Provide the [x, y] coordinate of the cell's center where the given text is located.  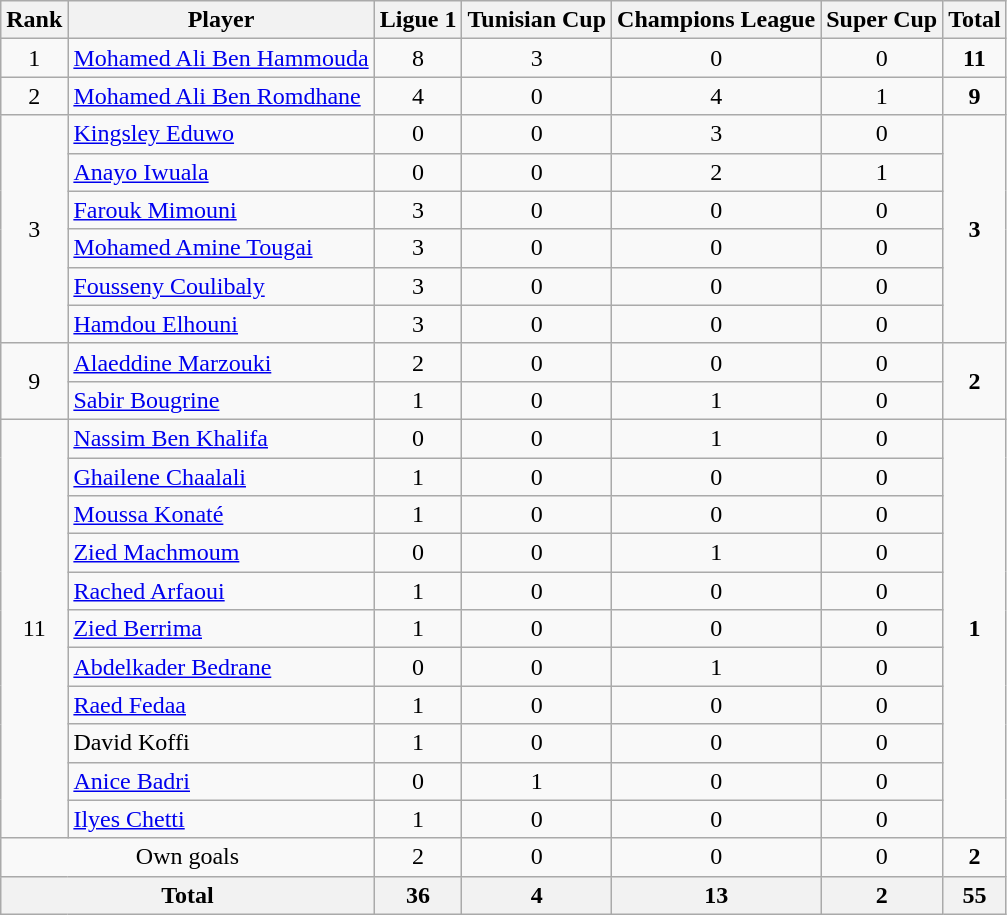
Champions League [716, 20]
Mohamed Ali Ben Romdhane [221, 96]
Ilyes Chetti [221, 819]
Mohamed Ali Ben Hammouda [221, 58]
55 [975, 895]
36 [418, 895]
David Koffi [221, 743]
Zied Machmoum [221, 553]
Own goals [188, 857]
Ligue 1 [418, 20]
Fousseny Coulibaly [221, 286]
Anayo Iwuala [221, 172]
Hamdou Elhouni [221, 324]
Rached Arfaoui [221, 591]
Mohamed Amine Tougai [221, 248]
Nassim Ben Khalifa [221, 438]
Tunisian Cup [537, 20]
Sabir Bougrine [221, 400]
Ghailene Chaalali [221, 477]
Rank [34, 20]
Moussa Konaté [221, 515]
8 [418, 58]
Farouk Mimouni [221, 210]
Zied Berrima [221, 629]
Super Cup [882, 20]
Raed Fedaa [221, 705]
13 [716, 895]
Player [221, 20]
Alaeddine Marzouki [221, 362]
Abdelkader Bedrane [221, 667]
Anice Badri [221, 781]
Kingsley Eduwo [221, 134]
